Identify which cell holds the provided text, then report its [X, Y] central coordinate. 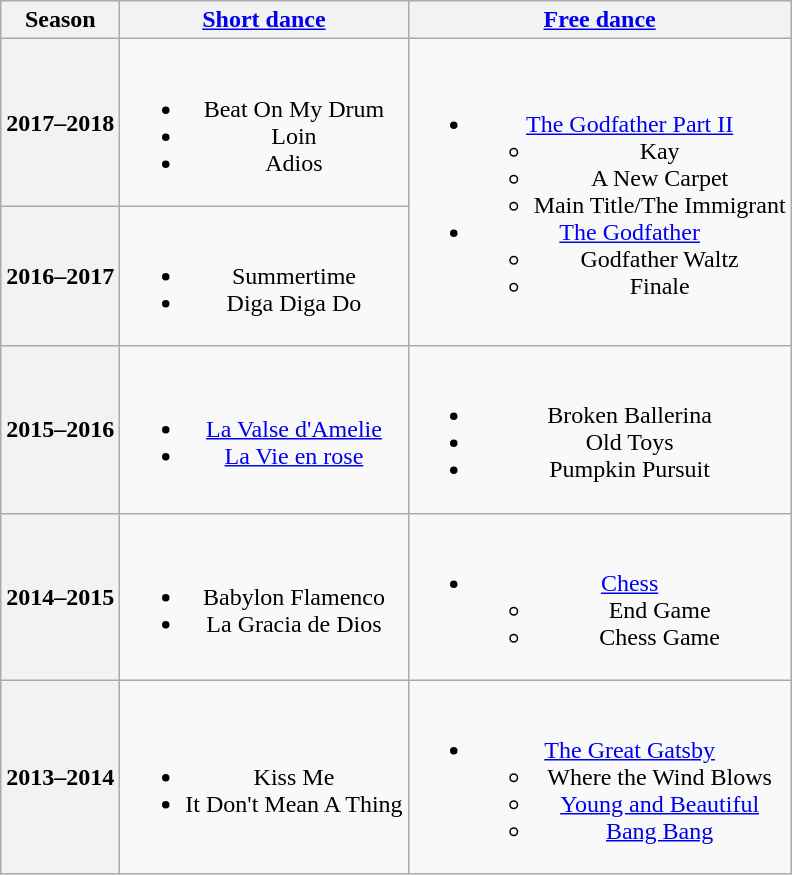
Broken Ballerina Old Toys Pumpkin Pursuit [600, 430]
Beat On My Drum Loin Adios [264, 122]
2016–2017 [60, 276]
2017–2018 [60, 122]
The Godfather Part II KayA New CarpetMain Title/The ImmigrantThe Godfather Godfather WaltzFinale [600, 192]
Babylon Flamenco La Gracia de Dios [264, 596]
Kiss Me It Don't Mean A Thing [264, 777]
Summertime Diga Diga Do [264, 276]
Short dance [264, 20]
The Great GatsbyWhere the Wind Blows Young and Beautiful Bang Bang [600, 777]
2014–2015 [60, 596]
2015–2016 [60, 430]
La Valse d'Amelie La Vie en rose [264, 430]
Chess End GameChess Game [600, 596]
2013–2014 [60, 777]
Season [60, 20]
Free dance [600, 20]
